Search for the cell housing the specified text and yield its (X, Y) center coordinate. 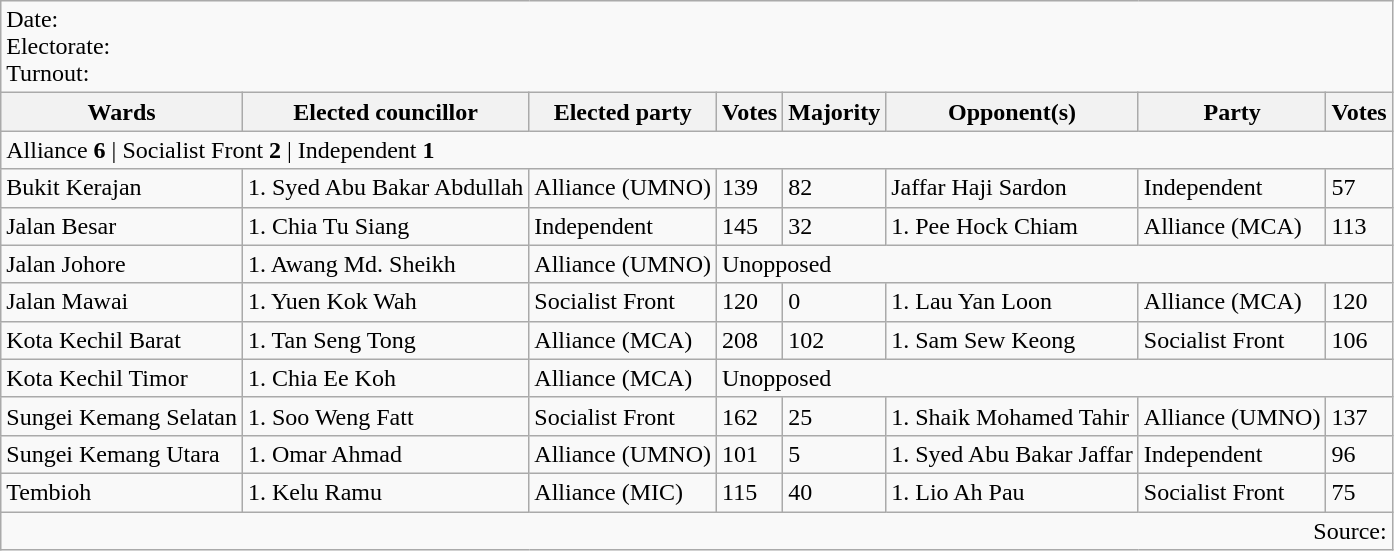
82 (834, 188)
1. Omar Ahmad (385, 454)
1. Yuen Kok Wah (385, 302)
Jalan Johore (122, 264)
1. Sam Sew Keong (1012, 340)
Alliance 6 | Socialist Front 2 | Independent 1 (696, 150)
1. Syed Abu Bakar Abdullah (385, 188)
Source: (696, 531)
32 (834, 226)
Elected party (623, 112)
1. Kelu Ramu (385, 492)
137 (1359, 416)
96 (1359, 454)
Sungei Kemang Utara (122, 454)
1. Lau Yan Loon (1012, 302)
101 (750, 454)
Wards (122, 112)
Kota Kechil Timor (122, 378)
40 (834, 492)
139 (750, 188)
Jaffar Haji Sardon (1012, 188)
1. Syed Abu Bakar Jaffar (1012, 454)
5 (834, 454)
106 (1359, 340)
113 (1359, 226)
1. Soo Weng Fatt (385, 416)
115 (750, 492)
Jalan Mawai (122, 302)
1. Tan Seng Tong (385, 340)
75 (1359, 492)
Sungei Kemang Selatan (122, 416)
1. Awang Md. Sheikh (385, 264)
0 (834, 302)
1. Shaik Mohamed Tahir (1012, 416)
Alliance (MIC) (623, 492)
1. Pee Hock Chiam (1012, 226)
25 (834, 416)
1. Chia Tu Siang (385, 226)
Bukit Kerajan (122, 188)
1. Chia Ee Koh (385, 378)
Kota Kechil Barat (122, 340)
Opponent(s) (1012, 112)
Jalan Besar (122, 226)
Tembioh (122, 492)
145 (750, 226)
Party (1232, 112)
1. Lio Ah Pau (1012, 492)
57 (1359, 188)
208 (750, 340)
Majority (834, 112)
102 (834, 340)
162 (750, 416)
Elected councillor (385, 112)
Date: Electorate:Turnout: (696, 47)
